Provide the [X, Y] coordinate of the cell's center where the given text is located.  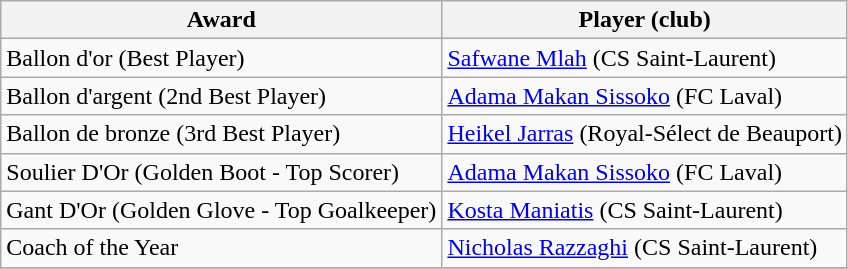
Safwane Mlah (CS Saint-Laurent) [645, 58]
Gant D'Or (Golden Glove - Top Goalkeeper) [222, 210]
Coach of the Year [222, 248]
Ballon d'argent (2nd Best Player) [222, 96]
Ballon d'or (Best Player) [222, 58]
Player (club) [645, 20]
Award [222, 20]
Soulier D'Or (Golden Boot - Top Scorer) [222, 172]
Heikel Jarras (Royal-Sélect de Beauport) [645, 134]
Nicholas Razzaghi (CS Saint-Laurent) [645, 248]
Ballon de bronze (3rd Best Player) [222, 134]
Kosta Maniatis (CS Saint-Laurent) [645, 210]
